Scan for the cell matching the given text and deliver its [X, Y] coordinate at center. 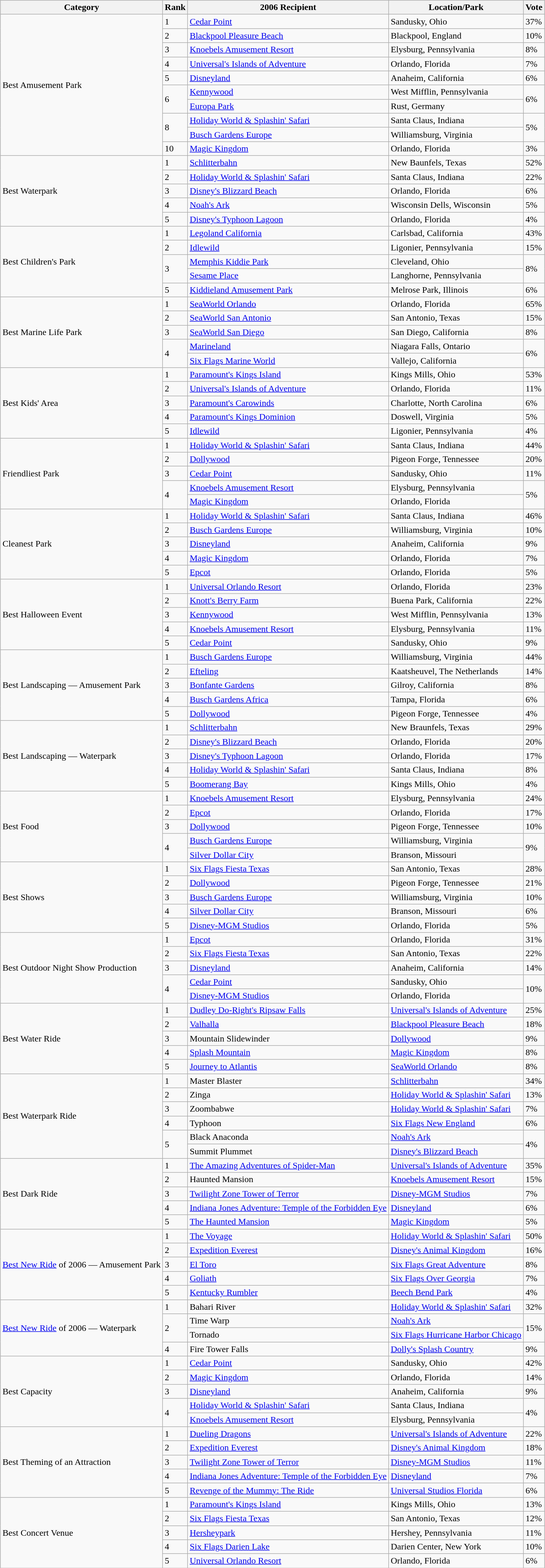
50% [534, 1236]
Boomerang Bay [288, 784]
46% [534, 516]
Fire Tower Falls [288, 1349]
San Diego, California [456, 332]
6 [175, 99]
52% [534, 163]
Dolly's Splash Country [456, 1349]
Revenge of the Mummy: The Ride [288, 1490]
Paramount's Carowinds [288, 403]
29% [534, 728]
Bahari River [288, 1306]
Europa Park [288, 106]
Gilroy, California [456, 685]
Sesame Place [288, 276]
Knott's Berry Farm [288, 600]
Six Flags New England [456, 1123]
Splash Mountain [288, 1052]
Vallejo, California [456, 360]
Location/Park [456, 7]
Memphis Kiddie Park [288, 262]
Marineland [288, 346]
Best Amusement Park [82, 85]
Typhoon [288, 1123]
Best Capacity [82, 1391]
3% [534, 148]
2006 Recipient [288, 7]
Best Dark Ride [82, 1194]
65% [534, 304]
32% [534, 1306]
Bonfante Gardens [288, 685]
Hersheypark [288, 1533]
Niagara Falls, Ontario [456, 346]
Black Anaconda [288, 1137]
El Toro [288, 1264]
Carlsbad, California [456, 233]
Friendliest Park [82, 473]
10 [175, 148]
Tampa, Florida [456, 699]
Melrose Park, Illinois [456, 290]
Doswell, Virginia [456, 417]
Blackpool, England [456, 36]
SeaWorld San Diego [288, 332]
24% [534, 798]
Six Flags Darien Lake [288, 1547]
Six Flags Marine World [288, 360]
43% [534, 233]
Valhalla [288, 1024]
New Baunfels, Texas [456, 163]
Six Flags Great Adventure [456, 1264]
Vote [534, 7]
Best Kids' Area [82, 403]
Tornado [288, 1335]
21% [534, 883]
16% [534, 1250]
42% [534, 1363]
Mountain Slidewinder [288, 1038]
Haunted Mansion [288, 1180]
Charlotte, North Carolina [456, 403]
12% [534, 1518]
34% [534, 1081]
Six Flags Over Georgia [456, 1278]
The Haunted Mansion [288, 1222]
Paramount's Kings Dominion [288, 417]
Wisconsin Dells, Wisconsin [456, 205]
Zinga [288, 1095]
Six Flags Hurricane Harbor Chicago [456, 1335]
Dueling Dragons [288, 1434]
Beech Bend Park [456, 1292]
Summit Plummet [288, 1151]
23% [534, 586]
35% [534, 1165]
Kaatsheuvel, The Netherlands [456, 671]
31% [534, 939]
8 [175, 127]
Best Theming of an Attraction [82, 1462]
Best Landscaping — Amusement Park [82, 685]
Busch Gardens Africa [288, 699]
Universal Studios Florida [456, 1490]
Efteling [288, 671]
Buena Park, California [456, 600]
Best New Ride of 2006 — Amusement Park [82, 1264]
Best Concert Venue [82, 1532]
The Voyage [288, 1236]
Rust, Germany [456, 106]
SeaWorld San Antonio [288, 318]
The Amazing Adventures of Spider-Man [288, 1165]
28% [534, 869]
Best Food [82, 826]
Master Blaster [288, 1081]
Best Halloween Event [82, 614]
Time Warp [288, 1321]
37% [534, 22]
Category [82, 7]
Best New Ride of 2006 — Waterpark [82, 1328]
Legoland California [288, 233]
Dudley Do-Right's Ripsaw Falls [288, 1010]
53% [534, 374]
Best Waterpark [82, 191]
Best Landscaping — Waterpark [82, 756]
Journey to Atlantis [288, 1066]
Rank [175, 7]
Kiddieland Amusement Park [288, 290]
Best Children's Park [82, 262]
Hershey, Pennsylvania [456, 1533]
Darien Center, New York [456, 1547]
Zoombabwe [288, 1109]
Best Marine Life Park [82, 332]
Best Water Ride [82, 1038]
Best Waterpark Ride [82, 1116]
25% [534, 1010]
New Braunfels, Texas [456, 728]
Langhorne, Pennsylvania [456, 276]
Best Shows [82, 897]
Kentucky Rumbler [288, 1292]
Cleanest Park [82, 544]
Best Outdoor Night Show Production [82, 968]
Cleveland, Ohio [456, 262]
Goliath [288, 1278]
